Output the [X, Y] coordinate of the center of the cell containing the given text.  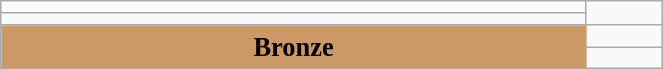
Bronze [294, 46]
